Return the [x, y] coordinate for the center point of the cell that contains the specified text.  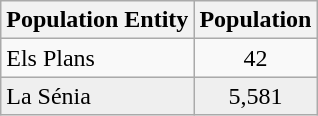
La Sénia [98, 96]
42 [256, 58]
Els Plans [98, 58]
Population Entity [98, 20]
Population [256, 20]
5,581 [256, 96]
